Find where the given text appears and provide that cell's center as [X, Y] coordinate. 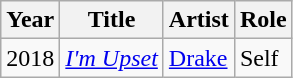
Drake [198, 58]
Self [263, 58]
2018 [30, 58]
Role [263, 20]
Artist [198, 20]
I'm Upset [112, 58]
Title [112, 20]
Year [30, 20]
